Return (x, y) of the center of cell containing provided text 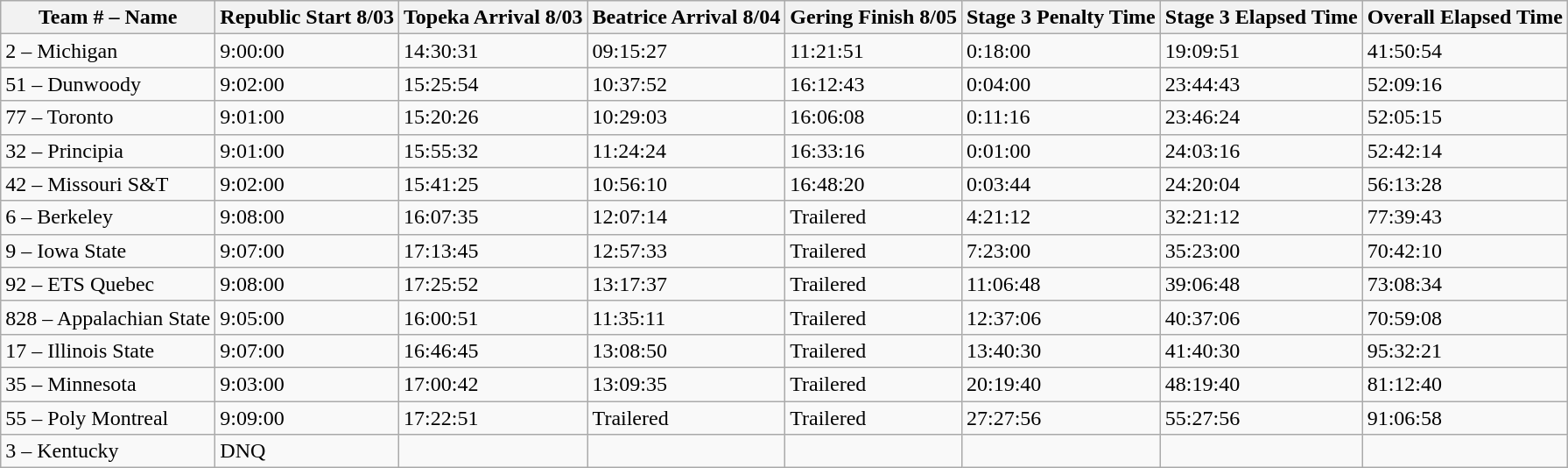
32 – Principia (109, 151)
11:06:48 (1061, 284)
Team # – Name (109, 18)
56:13:28 (1465, 184)
13:17:37 (686, 284)
9:09:00 (307, 418)
2 – Michigan (109, 51)
13:08:50 (686, 351)
6 – Berkeley (109, 217)
Beatrice Arrival 8/04 (686, 18)
Republic Start 8/03 (307, 18)
55:27:56 (1261, 418)
7:23:00 (1061, 251)
9:03:00 (307, 384)
70:42:10 (1465, 251)
42 – Missouri S&T (109, 184)
16:06:08 (874, 117)
39:06:48 (1261, 284)
73:08:34 (1465, 284)
41:50:54 (1465, 51)
10:29:03 (686, 117)
77:39:43 (1465, 217)
16:12:43 (874, 84)
DNQ (307, 451)
17 – Illinois State (109, 351)
24:03:16 (1261, 151)
95:32:21 (1465, 351)
41:40:30 (1261, 351)
17:13:45 (494, 251)
35 – Minnesota (109, 384)
17:22:51 (494, 418)
09:15:27 (686, 51)
0:04:00 (1061, 84)
23:46:24 (1261, 117)
16:48:20 (874, 184)
77 – Toronto (109, 117)
52:09:16 (1465, 84)
48:19:40 (1261, 384)
52:42:14 (1465, 151)
0:11:16 (1061, 117)
19:09:51 (1261, 51)
3 – Kentucky (109, 451)
828 – Appalachian State (109, 317)
16:46:45 (494, 351)
11:35:11 (686, 317)
52:05:15 (1465, 117)
12:37:06 (1061, 317)
24:20:04 (1261, 184)
17:00:42 (494, 384)
16:00:51 (494, 317)
16:07:35 (494, 217)
55 – Poly Montreal (109, 418)
14:30:31 (494, 51)
0:18:00 (1061, 51)
13:09:35 (686, 384)
27:27:56 (1061, 418)
11:24:24 (686, 151)
4:21:12 (1061, 217)
70:59:08 (1465, 317)
Gering Finish 8/05 (874, 18)
10:56:10 (686, 184)
51 – Dunwoody (109, 84)
9 – Iowa State (109, 251)
0:01:00 (1061, 151)
32:21:12 (1261, 217)
40:37:06 (1261, 317)
9:00:00 (307, 51)
0:03:44 (1061, 184)
11:21:51 (874, 51)
Overall Elapsed Time (1465, 18)
16:33:16 (874, 151)
Stage 3 Elapsed Time (1261, 18)
92 – ETS Quebec (109, 284)
17:25:52 (494, 284)
12:57:33 (686, 251)
Stage 3 Penalty Time (1061, 18)
13:40:30 (1061, 351)
35:23:00 (1261, 251)
Topeka Arrival 8/03 (494, 18)
9:05:00 (307, 317)
81:12:40 (1465, 384)
20:19:40 (1061, 384)
15:41:25 (494, 184)
15:55:32 (494, 151)
15:25:54 (494, 84)
91:06:58 (1465, 418)
12:07:14 (686, 217)
23:44:43 (1261, 84)
10:37:52 (686, 84)
15:20:26 (494, 117)
